From the cell containing the given text, extract its center point as (X, Y) coordinate. 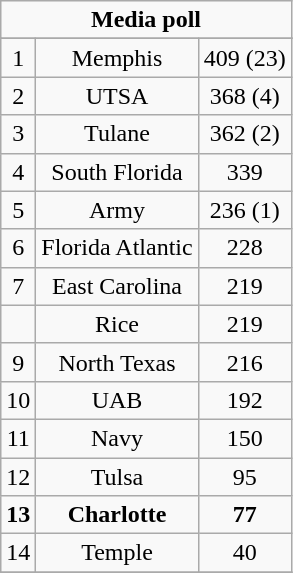
5 (18, 210)
192 (244, 400)
216 (244, 362)
UAB (117, 400)
95 (244, 477)
40 (244, 553)
236 (1) (244, 210)
14 (18, 553)
Charlotte (117, 515)
10 (18, 400)
UTSA (117, 96)
Media poll (146, 20)
12 (18, 477)
Memphis (117, 58)
Navy (117, 438)
2 (18, 96)
13 (18, 515)
11 (18, 438)
409 (23) (244, 58)
South Florida (117, 172)
Tulsa (117, 477)
150 (244, 438)
1 (18, 58)
Florida Atlantic (117, 248)
9 (18, 362)
7 (18, 286)
77 (244, 515)
4 (18, 172)
Tulane (117, 134)
362 (2) (244, 134)
Rice (117, 324)
6 (18, 248)
368 (4) (244, 96)
East Carolina (117, 286)
Temple (117, 553)
339 (244, 172)
Army (117, 210)
3 (18, 134)
228 (244, 248)
North Texas (117, 362)
